For the text-containing cell, return its midpoint in [X, Y] coordinate format. 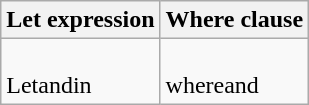
Letandin [80, 72]
Let expression [80, 20]
whereand [234, 72]
Where clause [234, 20]
